Return the [x, y] coordinate for the center point of the cell that contains the specified text.  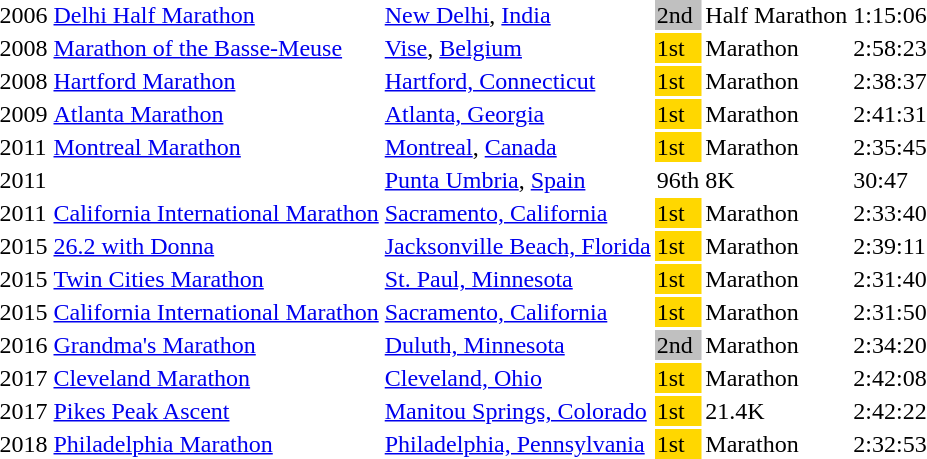
8K [776, 180]
New Delhi, India [518, 15]
St. Paul, Minnesota [518, 279]
Marathon of the Basse-Meuse [216, 48]
Punta Umbria, Spain [518, 180]
Montreal Marathon [216, 147]
Delhi Half Marathon [216, 15]
Cleveland Marathon [216, 378]
Half Marathon [776, 15]
Philadelphia Marathon [216, 444]
Hartford Marathon [216, 81]
Pikes Peak Ascent [216, 411]
Jacksonville Beach, Florida [518, 246]
Grandma's Marathon [216, 345]
Philadelphia, Pennsylvania [518, 444]
Twin Cities Marathon [216, 279]
Montreal, Canada [518, 147]
Hartford, Connecticut [518, 81]
Atlanta, Georgia [518, 114]
96th [678, 180]
Duluth, Minnesota [518, 345]
Vise, Belgium [518, 48]
Cleveland, Ohio [518, 378]
21.4K [776, 411]
26.2 with Donna [216, 246]
Manitou Springs, Colorado [518, 411]
Atlanta Marathon [216, 114]
